Detect which cell encompasses the target text, then output its [x, y] center coordinate. 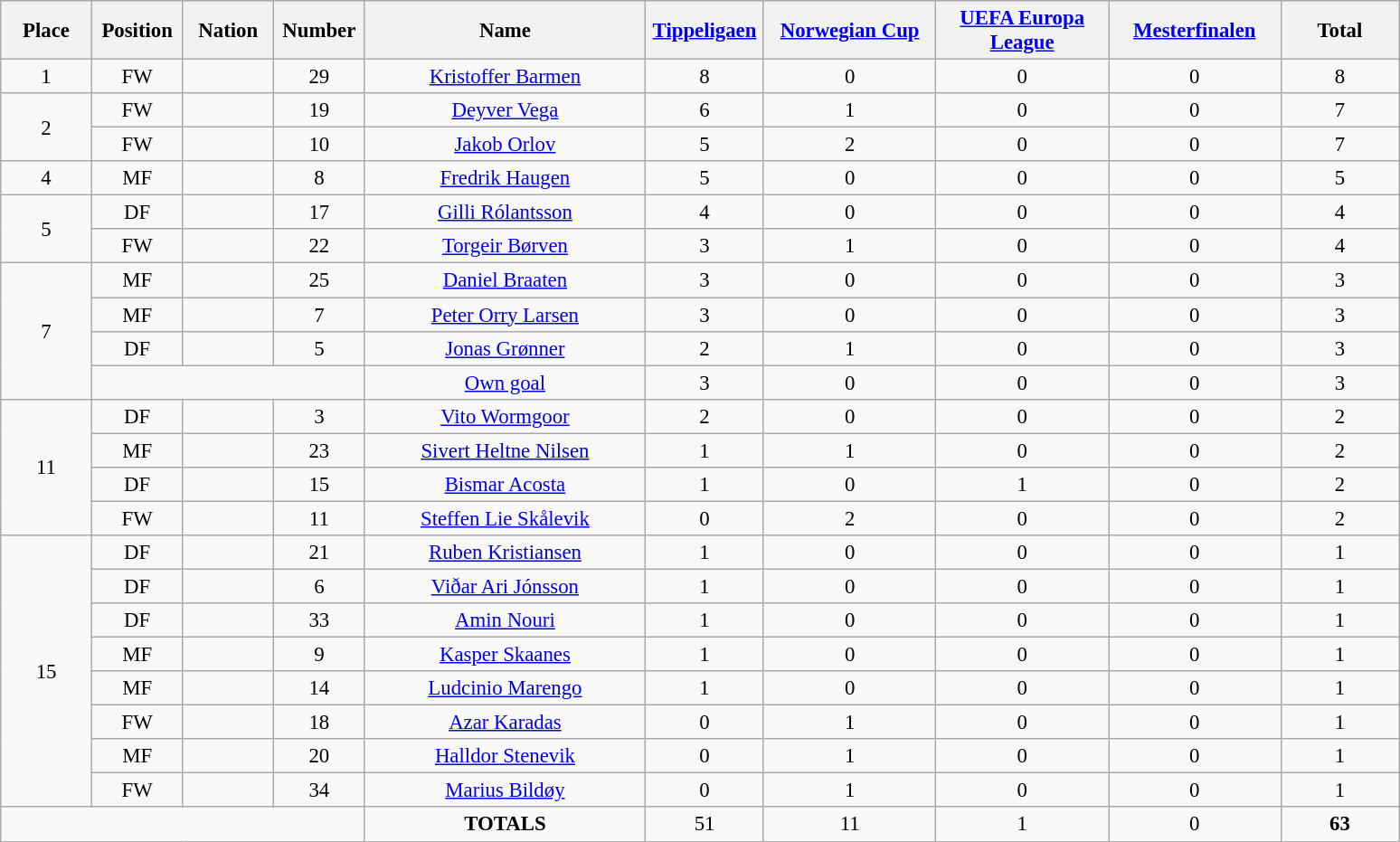
UEFA Europa League [1022, 31]
10 [320, 145]
Ruben Kristiansen [505, 553]
17 [320, 213]
63 [1340, 825]
Mesterfinalen [1196, 31]
33 [320, 620]
Kasper Skaanes [505, 655]
Fredrik Haugen [505, 178]
Jonas Grønner [505, 348]
14 [320, 688]
Sivert Heltne Nilsen [505, 450]
Halldor Stenevik [505, 756]
Norwegian Cup [850, 31]
22 [320, 247]
Gilli Rólantsson [505, 213]
Ludcinio Marengo [505, 688]
Name [505, 31]
25 [320, 280]
Peter Orry Larsen [505, 315]
Nation [228, 31]
Place [47, 31]
Number [320, 31]
Deyver Vega [505, 110]
20 [320, 756]
Amin Nouri [505, 620]
Position [137, 31]
51 [705, 825]
TOTALS [505, 825]
Azar Karadas [505, 723]
21 [320, 553]
Marius Bildøy [505, 790]
Viðar Ari Jónsson [505, 586]
Kristoffer Barmen [505, 77]
23 [320, 450]
Vito Wormgoor [505, 416]
Torgeir Børven [505, 247]
18 [320, 723]
19 [320, 110]
9 [320, 655]
29 [320, 77]
Own goal [505, 383]
Total [1340, 31]
34 [320, 790]
Jakob Orlov [505, 145]
Bismar Acosta [505, 485]
Steffen Lie Skålevik [505, 518]
Daniel Braaten [505, 280]
Tippeligaen [705, 31]
